Pinpoint the cell where the given text exists, returning its [X, Y] midpoint coordinate. 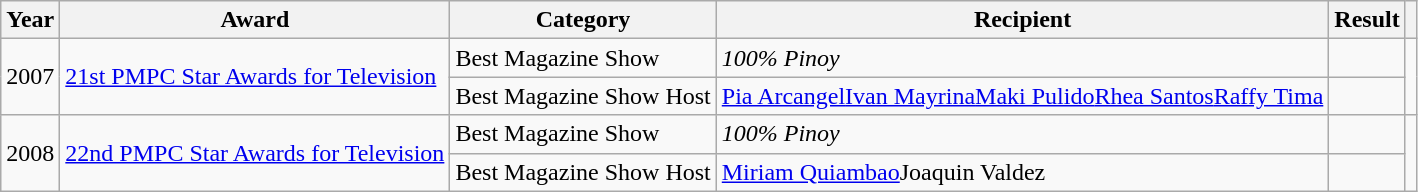
Pia ArcangelIvan MayrinaMaki PulidoRhea SantosRaffy Tima [1022, 96]
Year [30, 20]
21st PMPC Star Awards for Television [255, 77]
Result [1367, 20]
2008 [30, 153]
Miriam QuiambaoJoaquin Valdez [1022, 172]
Award [255, 20]
Category [583, 20]
Recipient [1022, 20]
22nd PMPC Star Awards for Television [255, 153]
2007 [30, 77]
